Detect which cell encompasses the target text, then output its [x, y] center coordinate. 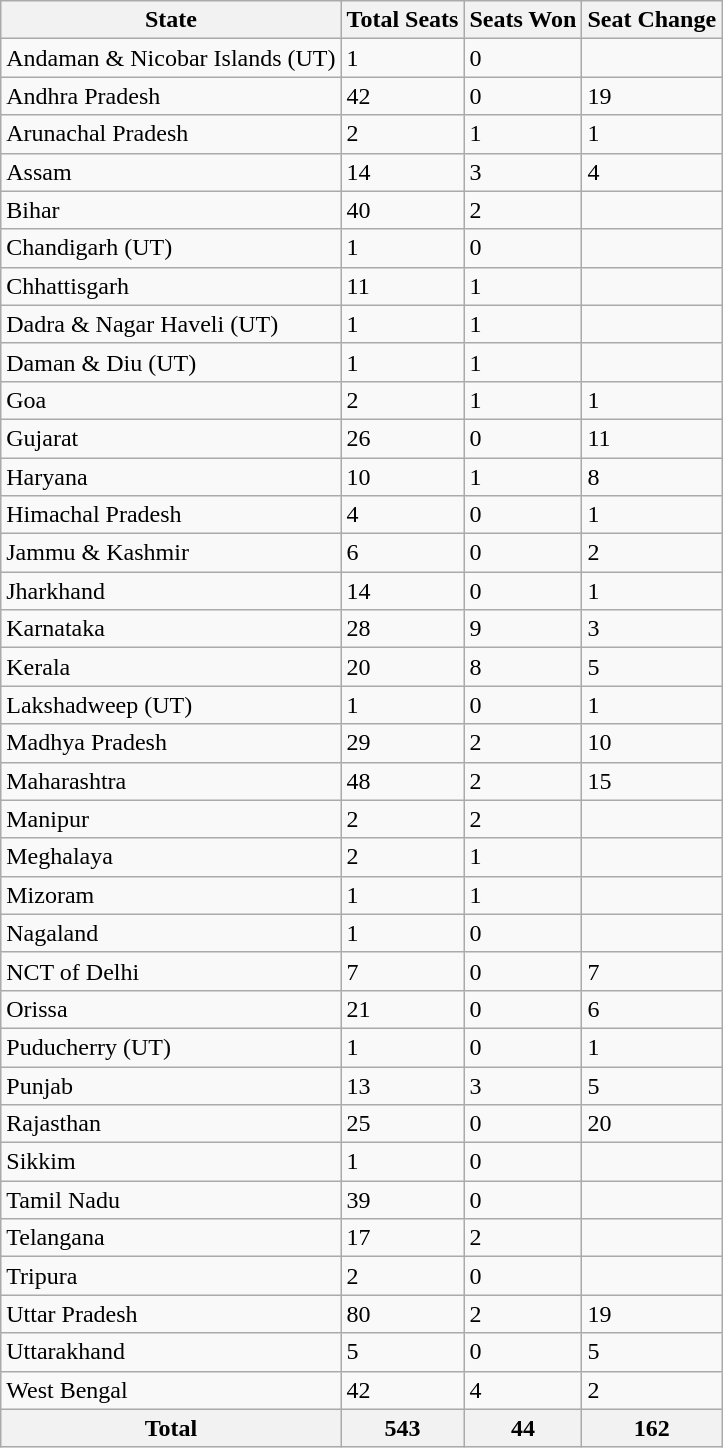
Himachal Pradesh [171, 515]
13 [402, 1085]
Kerala [171, 667]
Tripura [171, 1276]
Chhattisgarh [171, 286]
Total [171, 1428]
Seats Won [523, 20]
Nagaland [171, 933]
Jammu & Kashmir [171, 553]
44 [523, 1428]
Uttar Pradesh [171, 1314]
80 [402, 1314]
39 [402, 1200]
Meghalaya [171, 857]
Orissa [171, 1009]
Haryana [171, 477]
Seat Change [652, 20]
26 [402, 438]
Uttarakhand [171, 1352]
162 [652, 1428]
Maharashtra [171, 781]
NCT of Delhi [171, 971]
Karnataka [171, 629]
Manipur [171, 819]
Madhya Pradesh [171, 743]
543 [402, 1428]
Rajasthan [171, 1124]
Lakshadweep (UT) [171, 705]
Puducherry (UT) [171, 1047]
Arunachal Pradesh [171, 134]
State [171, 20]
29 [402, 743]
9 [523, 629]
Dadra & Nagar Haveli (UT) [171, 324]
Chandigarh (UT) [171, 248]
25 [402, 1124]
Bihar [171, 210]
Goa [171, 400]
Punjab [171, 1085]
17 [402, 1238]
Daman & Diu (UT) [171, 362]
Total Seats [402, 20]
Tamil Nadu [171, 1200]
Assam [171, 172]
Sikkim [171, 1162]
40 [402, 210]
Andhra Pradesh [171, 96]
Telangana [171, 1238]
28 [402, 629]
West Bengal [171, 1390]
15 [652, 781]
48 [402, 781]
Gujarat [171, 438]
21 [402, 1009]
Andaman & Nicobar Islands (UT) [171, 58]
Mizoram [171, 895]
Jharkhand [171, 591]
